Determine the (X, Y) coordinate at the center of the cell enclosing the given text.  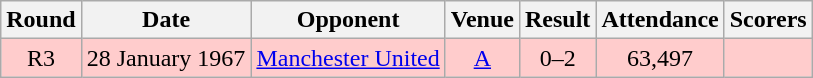
0–2 (557, 58)
Round (41, 20)
Manchester United (348, 58)
A (482, 58)
Attendance (660, 20)
R3 (41, 58)
Opponent (348, 20)
Result (557, 20)
63,497 (660, 58)
Date (166, 20)
Scorers (768, 20)
Venue (482, 20)
28 January 1967 (166, 58)
